Output the (X, Y) coordinate of the center of the cell containing the given text.  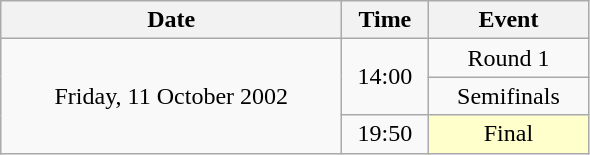
Round 1 (508, 58)
Date (172, 20)
Time (385, 20)
Semifinals (508, 96)
Friday, 11 October 2002 (172, 96)
Event (508, 20)
Final (508, 134)
19:50 (385, 134)
14:00 (385, 77)
